Scan for the cell matching the given text and deliver its (X, Y) coordinate at center. 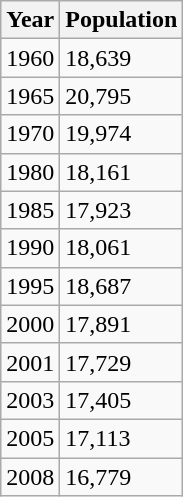
Year (30, 20)
1965 (30, 96)
17,405 (122, 400)
2005 (30, 438)
1980 (30, 172)
17,113 (122, 438)
19,974 (122, 134)
1970 (30, 134)
2000 (30, 324)
18,061 (122, 248)
18,687 (122, 286)
17,729 (122, 362)
1995 (30, 286)
1990 (30, 248)
17,923 (122, 210)
2008 (30, 477)
Population (122, 20)
1985 (30, 210)
2001 (30, 362)
18,639 (122, 58)
2003 (30, 400)
20,795 (122, 96)
18,161 (122, 172)
16,779 (122, 477)
1960 (30, 58)
17,891 (122, 324)
